Locate the cell with the specified text and output its [X, Y] center coordinate. 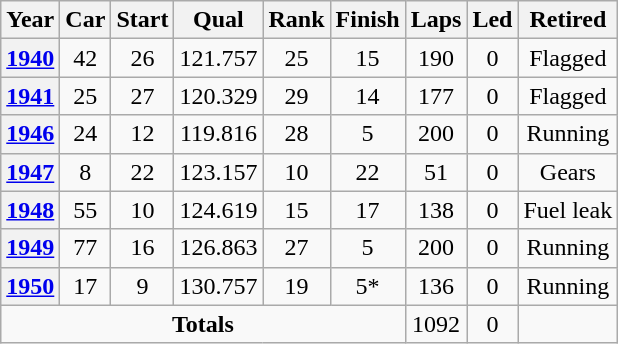
130.757 [218, 286]
Finish [368, 20]
Car [86, 20]
Qual [218, 20]
Start [142, 20]
42 [86, 58]
Gears [568, 172]
Totals [203, 324]
123.157 [218, 172]
14 [368, 96]
Retired [568, 20]
121.757 [218, 58]
126.863 [218, 248]
1092 [436, 324]
177 [436, 96]
1949 [30, 248]
1941 [30, 96]
1940 [30, 58]
Year [30, 20]
77 [86, 248]
1947 [30, 172]
136 [436, 286]
Fuel leak [568, 210]
Led [492, 20]
1946 [30, 134]
12 [142, 134]
119.816 [218, 134]
Rank [296, 20]
5* [368, 286]
9 [142, 286]
120.329 [218, 96]
29 [296, 96]
8 [86, 172]
1950 [30, 286]
28 [296, 134]
19 [296, 286]
55 [86, 210]
Laps [436, 20]
124.619 [218, 210]
1948 [30, 210]
24 [86, 134]
51 [436, 172]
16 [142, 248]
138 [436, 210]
26 [142, 58]
190 [436, 58]
